For the text-containing cell, return its midpoint in (x, y) coordinate format. 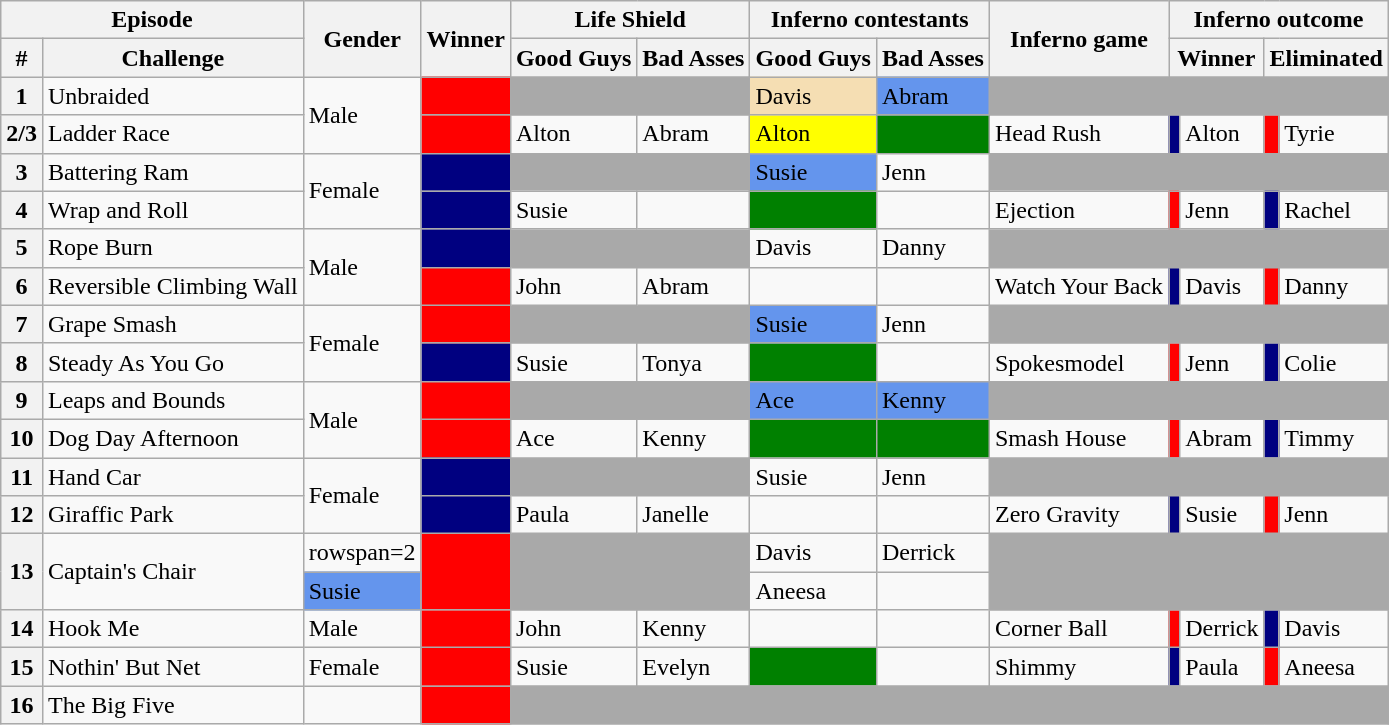
rowspan=2 (362, 553)
Gender (362, 39)
Watch Your Back (1078, 286)
Ejection (1078, 210)
9 (22, 400)
Shimmy (1078, 667)
Smash House (1078, 438)
Rope Burn (172, 248)
12 (22, 515)
Janelle (694, 515)
Zero Gravity (1078, 515)
Giraffic Park (172, 515)
Tyrie (1334, 134)
Battering Ram (172, 172)
Episode (152, 20)
Colie (1334, 362)
Challenge (172, 58)
Reversible Climbing Wall (172, 286)
15 (22, 667)
Hand Car (172, 477)
2/3 (22, 134)
7 (22, 324)
Dog Day Afternoon (172, 438)
Nothin' But Net (172, 667)
16 (22, 705)
Inferno game (1078, 39)
Spokesmodel (1078, 362)
13 (22, 572)
Tonya (694, 362)
Inferno contestants (870, 20)
Evelyn (694, 667)
Inferno outcome (1279, 20)
4 (22, 210)
Corner Ball (1078, 629)
1 (22, 96)
3 (22, 172)
# (22, 58)
11 (22, 477)
Ladder Race (172, 134)
Head Rush (1078, 134)
Rachel (1334, 210)
Grape Smash (172, 324)
8 (22, 362)
5 (22, 248)
Steady As You Go (172, 362)
Captain's Chair (172, 572)
The Big Five (172, 705)
Eliminated (1326, 58)
Wrap and Roll (172, 210)
6 (22, 286)
Unbraided (172, 96)
Life Shield (630, 20)
Leaps and Bounds (172, 400)
10 (22, 438)
14 (22, 629)
Hook Me (172, 629)
Timmy (1334, 438)
